Output the (x, y) coordinate of the center of the cell containing the given text.  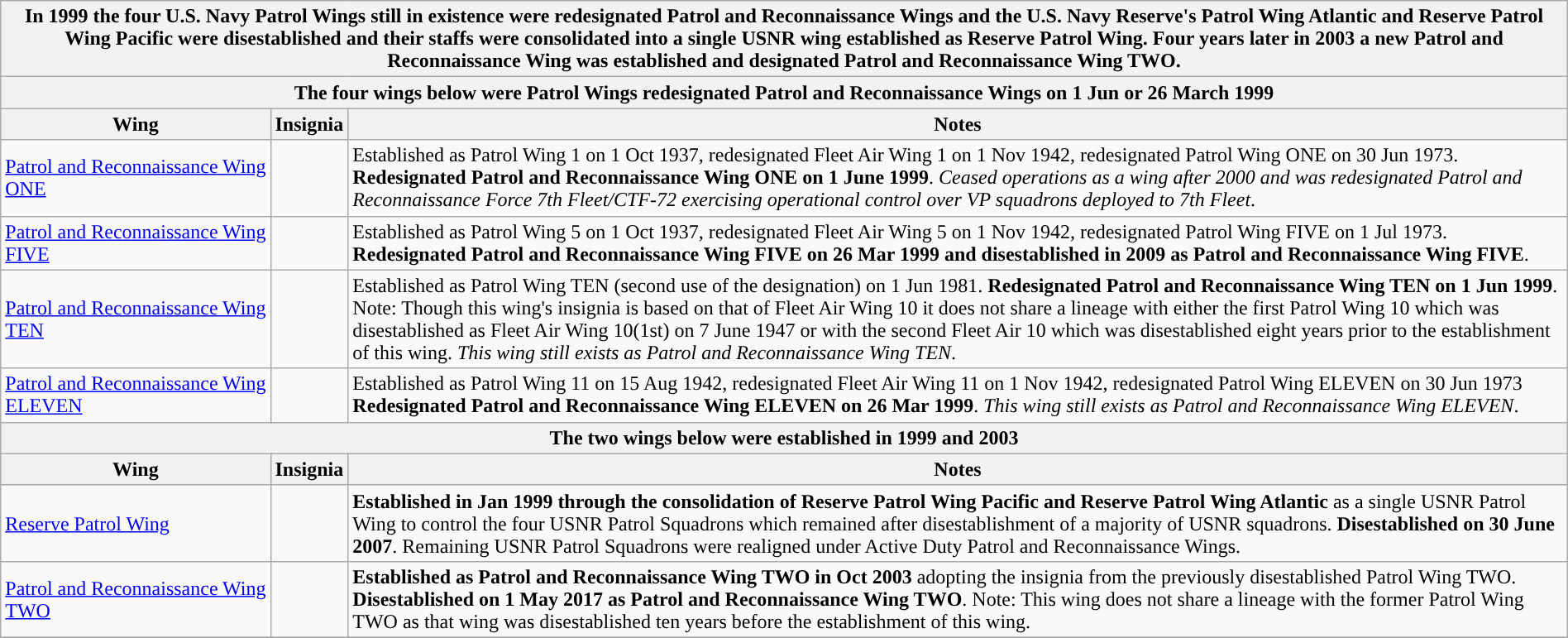
Patrol and Reconnaissance WingONE (136, 178)
The four wings below were Patrol Wings redesignated Patrol and Reconnaissance Wings on 1 Jun or 26 March 1999 (784, 93)
The two wings below were established in 1999 and 2003 (784, 438)
Reserve Patrol Wing (136, 523)
Patrol and Reconnaissance WingTEN (136, 319)
Patrol and Reconnaissance WingTWO (136, 599)
Patrol and Reconnaissance WingELEVEN (136, 396)
Patrol and Reconnaissance WingFIVE (136, 243)
